Return [x, y] of the center of cell containing provided text 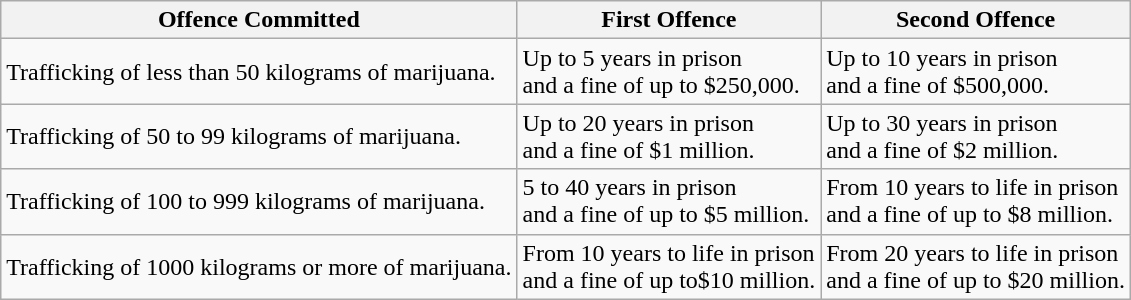
5 to 40 years in prisonand a fine of up to $5 million. [669, 202]
Offence Committed [259, 20]
From 20 years to life in prisonand a fine of up to $20 million. [976, 266]
First Offence [669, 20]
Up to 10 years in prisonand a fine of $500,000. [976, 72]
Up to 30 years in prisonand a fine of $2 million. [976, 136]
Trafficking of 50 to 99 kilograms of marijuana. [259, 136]
Second Offence [976, 20]
Trafficking of 100 to 999 kilograms of marijuana. [259, 202]
Up to 20 years in prisonand a fine of $1 million. [669, 136]
Trafficking of less than 50 kilograms of marijuana. [259, 72]
Trafficking of 1000 kilograms or more of marijuana. [259, 266]
From 10 years to life in prisonand a fine of up to $8 million. [976, 202]
From 10 years to life in prisonand a fine of up to$10 million. [669, 266]
Up to 5 years in prisonand a fine of up to $250,000. [669, 72]
